Extract the [x, y] coordinate from the center of the cell holding the provided text.  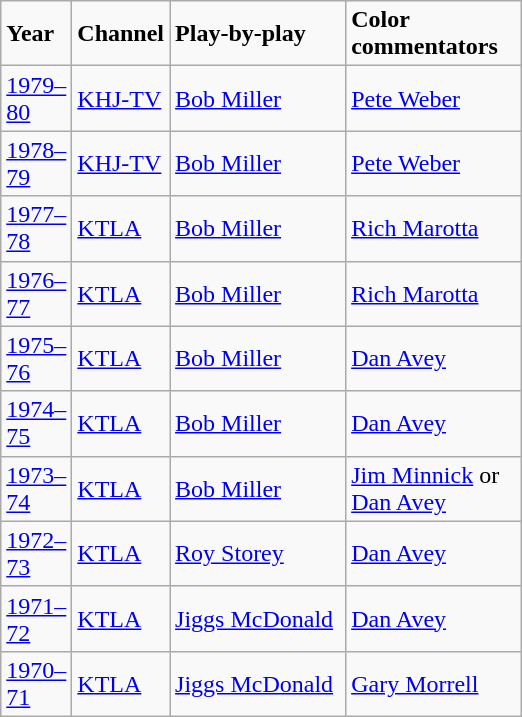
1974–75 [36, 424]
1975–76 [36, 358]
Channel [121, 34]
1979–80 [36, 98]
Jim Minnick or Dan Avey [434, 488]
1972–73 [36, 554]
Play-by-play [258, 34]
1976–77 [36, 294]
Roy Storey [258, 554]
1977–78 [36, 228]
1971–72 [36, 618]
Gary Morrell [434, 684]
Color commentators [434, 34]
1970–71 [36, 684]
1978–79 [36, 164]
1973–74 [36, 488]
Year [36, 34]
